For the text-containing cell, return its midpoint in [x, y] coordinate format. 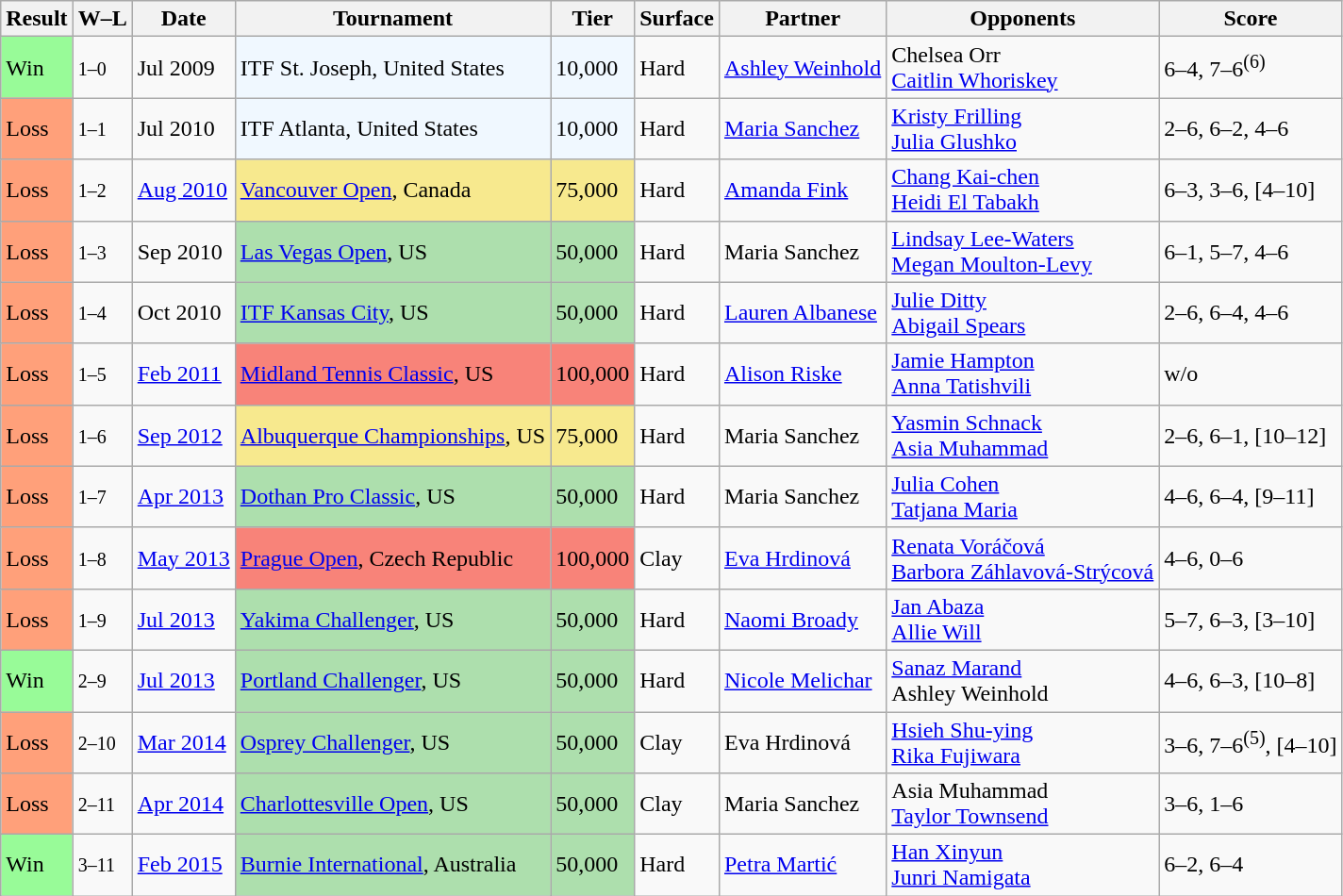
Result [37, 19]
1–7 [102, 496]
Albuquerque Championships, US [392, 436]
Tier [592, 19]
2–11 [102, 804]
Prague Open, Czech Republic [392, 558]
3–6, 7–6(5), [4–10] [1251, 741]
Apr 2013 [183, 496]
w/o [1251, 373]
1–9 [102, 619]
Yasmin Schnack Asia Muhammad [1022, 436]
Tournament [392, 19]
3–11 [102, 866]
Feb 2015 [183, 866]
1–2 [102, 191]
Oct 2010 [183, 313]
Renata Voráčová Barbora Záhlavová-Strýcová [1022, 558]
Osprey Challenger, US [392, 741]
Portland Challenger, US [392, 681]
Jan Abaza Allie Will [1022, 619]
1–3 [102, 251]
Vancouver Open, Canada [392, 191]
1–8 [102, 558]
6–4, 7–6(6) [1251, 68]
2–6, 6–4, 4–6 [1251, 313]
4–6, 6–4, [9–11] [1251, 496]
Naomi Broady [802, 619]
Sep 2012 [183, 436]
6–3, 3–6, [4–10] [1251, 191]
1–6 [102, 436]
1–4 [102, 313]
Midland Tennis Classic, US [392, 373]
Jul 2010 [183, 128]
Chelsea Orr Caitlin Whoriskey [1022, 68]
Ashley Weinhold [802, 68]
4–6, 0–6 [1251, 558]
1–5 [102, 373]
Yakima Challenger, US [392, 619]
Charlottesville Open, US [392, 804]
Sep 2010 [183, 251]
2–6, 6–2, 4–6 [1251, 128]
Nicole Melichar [802, 681]
Surface [677, 19]
ITF Kansas City, US [392, 313]
Han Xinyun Junri Namigata [1022, 866]
Burnie International, Australia [392, 866]
Mar 2014 [183, 741]
Feb 2011 [183, 373]
May 2013 [183, 558]
Alison Riske [802, 373]
Jul 2009 [183, 68]
Apr 2014 [183, 804]
2–10 [102, 741]
Partner [802, 19]
6–2, 6–4 [1251, 866]
2–9 [102, 681]
Las Vegas Open, US [392, 251]
4–6, 6–3, [10–8] [1251, 681]
Jamie Hampton Anna Tatishvili [1022, 373]
ITF St. Joseph, United States [392, 68]
Asia Muhammad Taylor Townsend [1022, 804]
Opponents [1022, 19]
Petra Martić [802, 866]
Kristy Frilling Julia Glushko [1022, 128]
3–6, 1–6 [1251, 804]
Hsieh Shu-ying Rika Fujiwara [1022, 741]
6–1, 5–7, 4–6 [1251, 251]
5–7, 6–3, [3–10] [1251, 619]
Lindsay Lee-Waters Megan Moulton-Levy [1022, 251]
Chang Kai-chen Heidi El Tabakh [1022, 191]
2–6, 6–1, [10–12] [1251, 436]
1–0 [102, 68]
Date [183, 19]
1–1 [102, 128]
Amanda Fink [802, 191]
Sanaz Marand Ashley Weinhold [1022, 681]
W–L [102, 19]
Aug 2010 [183, 191]
Dothan Pro Classic, US [392, 496]
Julia Cohen Tatjana Maria [1022, 496]
ITF Atlanta, United States [392, 128]
Lauren Albanese [802, 313]
Score [1251, 19]
Julie Ditty Abigail Spears [1022, 313]
